Provide the (X, Y) coordinate of the cell's center where the given text is located.  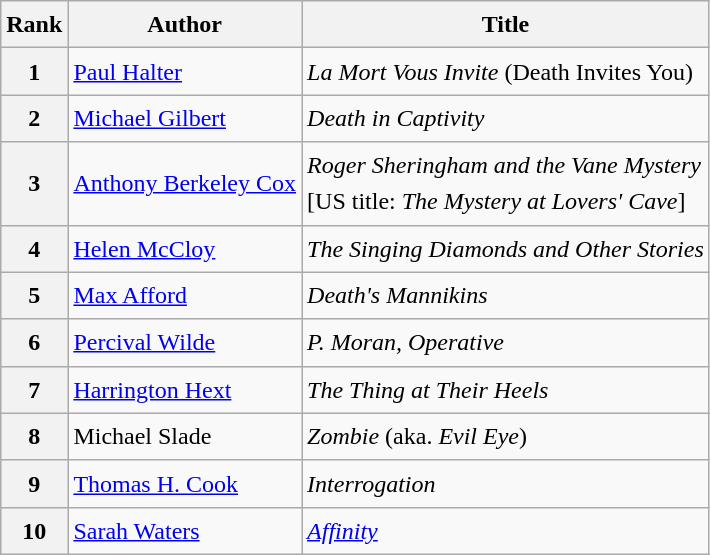
P. Moran, Operative (506, 342)
Thomas H. Cook (185, 484)
2 (34, 118)
Interrogation (506, 484)
Zombie (aka. Evil Eye) (506, 436)
The Singing Diamonds and Other Stories (506, 248)
Death in Captivity (506, 118)
Title (506, 24)
8 (34, 436)
5 (34, 296)
Percival Wilde (185, 342)
The Thing at Their Heels (506, 390)
Max Afford (185, 296)
10 (34, 530)
Author (185, 24)
Harrington Hext (185, 390)
Affinity (506, 530)
Michael Gilbert (185, 118)
1 (34, 72)
7 (34, 390)
Sarah Waters (185, 530)
9 (34, 484)
Helen McCloy (185, 248)
Roger Sheringham and the Vane Mystery[US title: The Mystery at Lovers' Cave] (506, 184)
6 (34, 342)
Paul Halter (185, 72)
3 (34, 184)
Anthony Berkeley Cox (185, 184)
Rank (34, 24)
Death's Mannikins (506, 296)
La Mort Vous Invite (Death Invites You) (506, 72)
4 (34, 248)
Michael Slade (185, 436)
